Find where the given text appears and provide that cell's center as (x, y) coordinate. 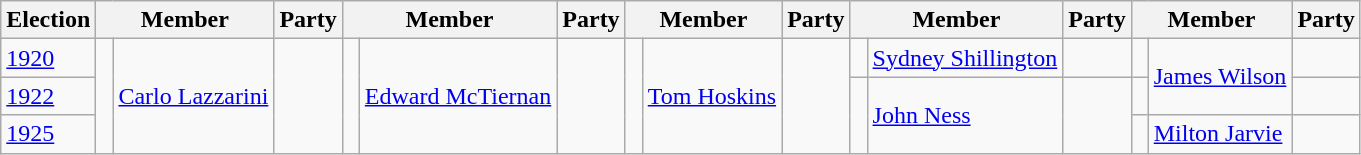
Sydney Shillington (965, 58)
Carlo Lazzarini (194, 96)
John Ness (965, 115)
1920 (48, 58)
James Wilson (1220, 77)
Edward McTiernan (458, 96)
1922 (48, 96)
1925 (48, 134)
Milton Jarvie (1220, 134)
Tom Hoskins (712, 96)
Election (48, 20)
